Output the (X, Y) coordinate of the center of the cell containing the given text.  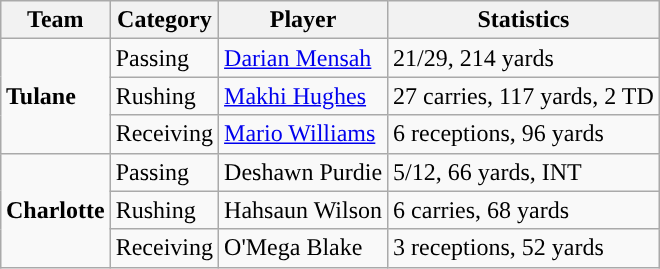
Mario Williams (304, 134)
Hahsaun Wilson (304, 210)
O'Mega Blake (304, 248)
Player (304, 20)
Makhi Hughes (304, 96)
Charlotte (55, 210)
27 carries, 117 yards, 2 TD (524, 96)
Darian Mensah (304, 58)
Deshawn Purdie (304, 172)
5/12, 66 yards, INT (524, 172)
Team (55, 20)
Statistics (524, 20)
21/29, 214 yards (524, 58)
Category (164, 20)
6 receptions, 96 yards (524, 134)
3 receptions, 52 yards (524, 248)
6 carries, 68 yards (524, 210)
Tulane (55, 96)
